Scan for the cell matching the given text and deliver its (X, Y) coordinate at center. 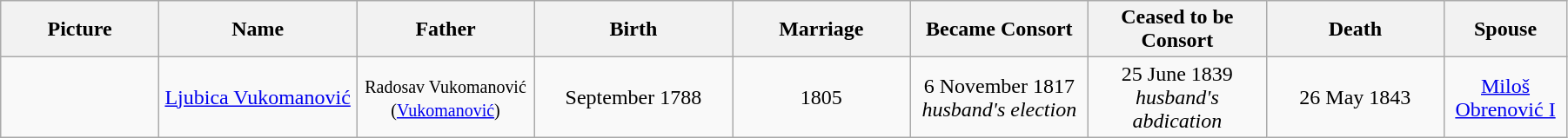
26 May 1843 (1356, 97)
Picture (80, 30)
Ceased to be Consort (1178, 30)
1805 (821, 97)
Radosav Vukomanović (Vukomanović) (446, 97)
Marriage (821, 30)
25 June 1839husband's abdication (1178, 97)
Name (258, 30)
Spouse (1505, 30)
Became Consort (999, 30)
Ljubica Vukomanović (258, 97)
Miloš Obrenović I (1505, 97)
Birth (633, 30)
Father (446, 30)
6 November 1817husband's election (999, 97)
Death (1356, 30)
September 1788 (633, 97)
